Output the [X, Y] coordinate of the center of the cell containing the given text.  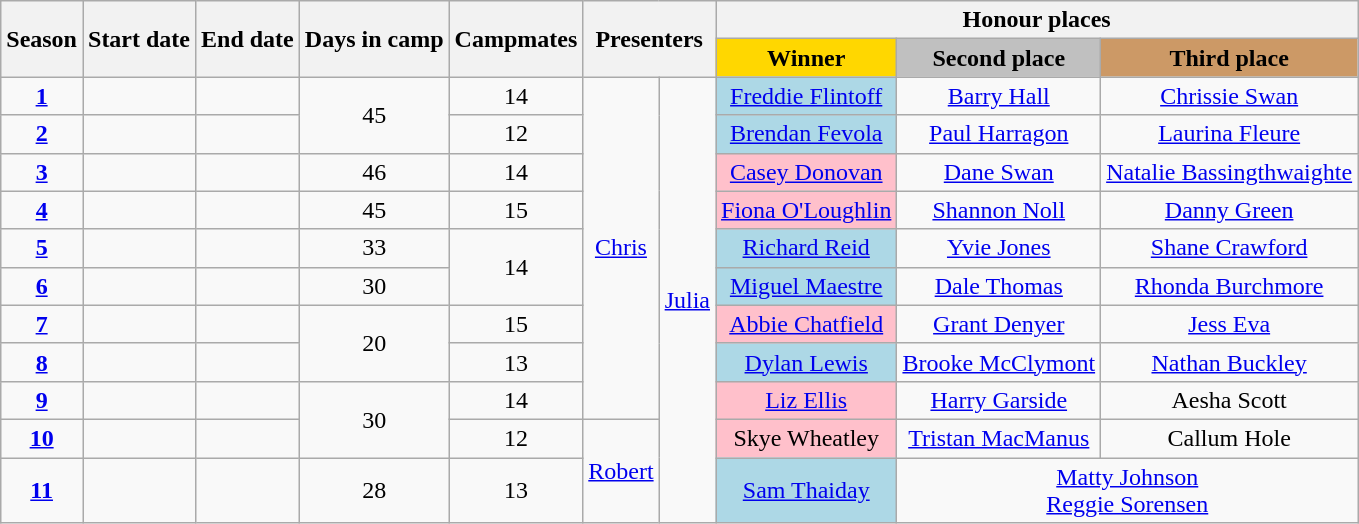
Season [42, 39]
11 [42, 490]
Brooke McClymont [999, 362]
Barry Hall [999, 96]
Dane Swan [999, 172]
9 [42, 400]
Nathan Buckley [1230, 362]
Abbie Chatfield [806, 324]
33 [374, 248]
Presenters [650, 39]
Shannon Noll [999, 210]
Miguel Maestre [806, 286]
Fiona O'Loughlin [806, 210]
46 [374, 172]
1 [42, 96]
Richard Reid [806, 248]
Dale Thomas [999, 286]
Rhonda Burchmore [1230, 286]
5 [42, 248]
2 [42, 134]
20 [374, 343]
Days in camp [374, 39]
4 [42, 210]
Matty JohnsonReggie Sorensen [1128, 490]
Brendan Fevola [806, 134]
Paul Harragon [999, 134]
Tristan MacManus [999, 438]
Campmates [516, 39]
Start date [138, 39]
Danny Green [1230, 210]
3 [42, 172]
Natalie Bassingthwaighte [1230, 172]
Liz Ellis [806, 400]
Callum Hole [1230, 438]
Freddie Flintoff [806, 96]
Julia [687, 300]
Casey Donovan [806, 172]
28 [374, 490]
Skye Wheatley [806, 438]
Dylan Lewis [806, 362]
Jess Eva [1230, 324]
6 [42, 286]
Honour places [1037, 20]
Sam Thaiday [806, 490]
End date [248, 39]
Winner [806, 58]
Chris [621, 248]
Grant Denyer [999, 324]
Laurina Fleure [1230, 134]
Aesha Scott [1230, 400]
Second place [999, 58]
Yvie Jones [999, 248]
Harry Garside [999, 400]
10 [42, 438]
Third place [1230, 58]
Shane Crawford [1230, 248]
7 [42, 324]
8 [42, 362]
Robert [621, 470]
Chrissie Swan [1230, 96]
